Search for the cell housing the specified text and yield its (X, Y) center coordinate. 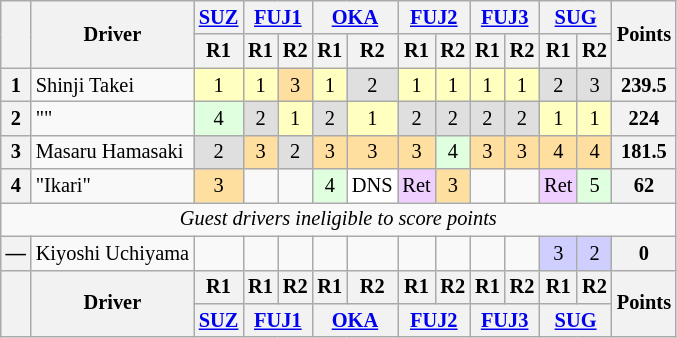
— (16, 253)
5 (594, 186)
Shinji Takei (112, 85)
"Ikari" (112, 186)
0 (644, 253)
Guest drivers ineligible to score points (338, 219)
224 (644, 118)
181.5 (644, 152)
239.5 (644, 85)
Kiyoshi Uchiyama (112, 253)
62 (644, 186)
"" (112, 118)
Masaru Hamasaki (112, 152)
DNS (372, 186)
